For the text-containing cell, return its midpoint in (X, Y) coordinate format. 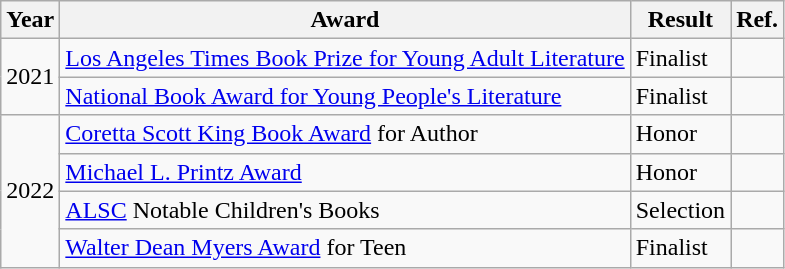
Ref. (758, 20)
Los Angeles Times Book Prize for Young Adult Literature (345, 58)
Award (345, 20)
Walter Dean Myers Award for Teen (345, 248)
National Book Award for Young People's Literature (345, 96)
2022 (30, 191)
Michael L. Printz Award (345, 172)
2021 (30, 77)
Result (680, 20)
Selection (680, 210)
Year (30, 20)
Coretta Scott King Book Award for Author (345, 134)
ALSC Notable Children's Books (345, 210)
